Find where the given text appears and provide that cell's center as (X, Y) coordinate. 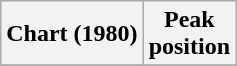
Peakposition (189, 34)
Chart (1980) (72, 34)
